Determine the [x, y] coordinate at the center of the cell enclosing the given text.  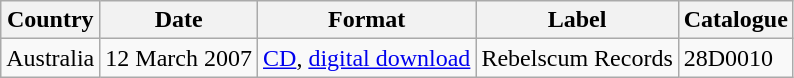
Date [179, 20]
Format [367, 20]
Country [50, 20]
Catalogue [736, 20]
Label [577, 20]
Rebelscum Records [577, 58]
CD, digital download [367, 58]
28D0010 [736, 58]
12 March 2007 [179, 58]
Australia [50, 58]
